From the cell containing the given text, extract its center point as (x, y) coordinate. 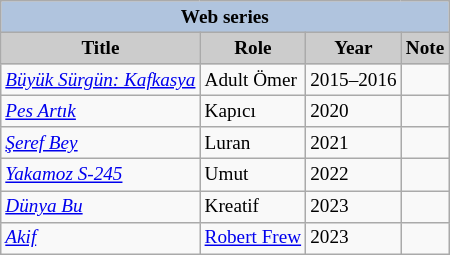
Year (354, 48)
Umut (253, 175)
Role (253, 48)
Robert Frew (253, 238)
Web series (225, 17)
Büyük Sürgün: Kafkasya (100, 80)
Kapıcı (253, 111)
Akif (100, 238)
Dünya Bu (100, 206)
2020 (354, 111)
Title (100, 48)
Adult Ömer (253, 80)
2021 (354, 143)
Pes Artık (100, 111)
Luran (253, 143)
Note (425, 48)
Şeref Bey (100, 143)
Yakamoz S-245 (100, 175)
2022 (354, 175)
Kreatif (253, 206)
2015–2016 (354, 80)
